Pinpoint the cell where the given text exists, returning its [X, Y] midpoint coordinate. 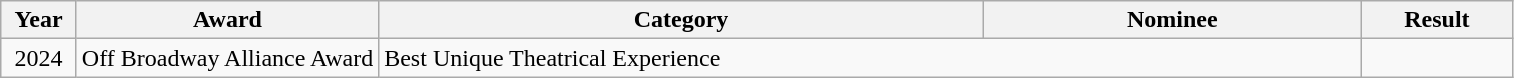
Result [1436, 20]
Category [682, 20]
Best Unique Theatrical Experience [870, 58]
2024 [39, 58]
Year [39, 20]
Nominee [1172, 20]
Off Broadway Alliance Award [227, 58]
Award [227, 20]
